Scan for the cell matching the given text and deliver its [X, Y] coordinate at center. 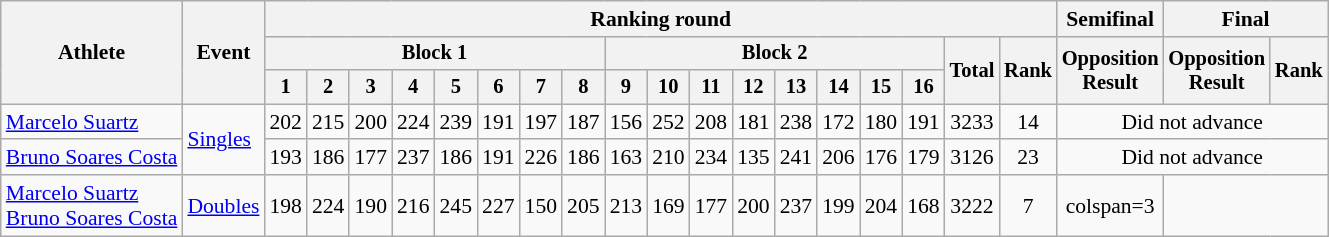
216 [414, 206]
163 [626, 158]
colspan=3 [1110, 206]
10 [668, 87]
226 [542, 158]
150 [542, 206]
Athlete [92, 52]
5 [456, 87]
181 [754, 122]
3 [370, 87]
Event [223, 52]
Marcelo SuartzBruno Soares Costa [92, 206]
12 [754, 87]
9 [626, 87]
215 [328, 122]
Block 1 [434, 54]
156 [626, 122]
193 [286, 158]
3222 [972, 206]
205 [584, 206]
6 [498, 87]
208 [712, 122]
3126 [972, 158]
2 [328, 87]
Singles [223, 140]
13 [796, 87]
23 [1028, 158]
190 [370, 206]
238 [796, 122]
Marcelo Suartz [92, 122]
210 [668, 158]
227 [498, 206]
198 [286, 206]
135 [754, 158]
172 [838, 122]
Doubles [223, 206]
8 [584, 87]
180 [882, 122]
176 [882, 158]
Ranking round [660, 19]
Block 2 [775, 54]
169 [668, 206]
213 [626, 206]
Bruno Soares Costa [92, 158]
252 [668, 122]
Final [1245, 19]
179 [924, 158]
3233 [972, 122]
168 [924, 206]
16 [924, 87]
1 [286, 87]
11 [712, 87]
Total [972, 70]
4 [414, 87]
241 [796, 158]
202 [286, 122]
15 [882, 87]
239 [456, 122]
245 [456, 206]
199 [838, 206]
187 [584, 122]
204 [882, 206]
234 [712, 158]
197 [542, 122]
206 [838, 158]
Semifinal [1110, 19]
